Return [X, Y] of the center of cell containing provided text 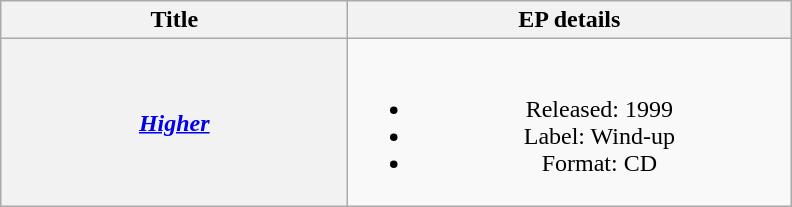
Released: 1999Label: Wind-upFormat: CD [570, 122]
Higher [174, 122]
EP details [570, 20]
Title [174, 20]
